Detect which cell encompasses the target text, then output its (x, y) center coordinate. 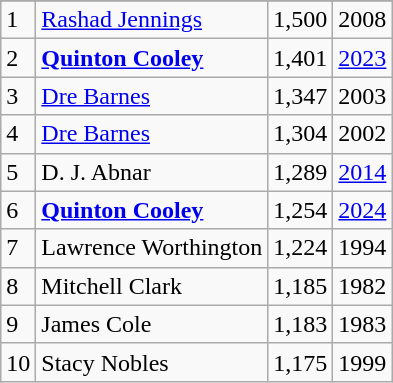
5 (18, 172)
Stacy Nobles (152, 362)
1983 (362, 324)
2024 (362, 210)
Lawrence Worthington (152, 248)
1,304 (300, 134)
1,183 (300, 324)
6 (18, 210)
2002 (362, 134)
1,224 (300, 248)
1,401 (300, 58)
1 (18, 20)
Rashad Jennings (152, 20)
Mitchell Clark (152, 286)
2 (18, 58)
4 (18, 134)
1982 (362, 286)
10 (18, 362)
3 (18, 96)
1,500 (300, 20)
1999 (362, 362)
1994 (362, 248)
2023 (362, 58)
2008 (362, 20)
1,254 (300, 210)
8 (18, 286)
1,347 (300, 96)
1,175 (300, 362)
2014 (362, 172)
James Cole (152, 324)
7 (18, 248)
1,289 (300, 172)
D. J. Abnar (152, 172)
2003 (362, 96)
9 (18, 324)
1,185 (300, 286)
